Search for the cell housing the specified text and yield its (x, y) center coordinate. 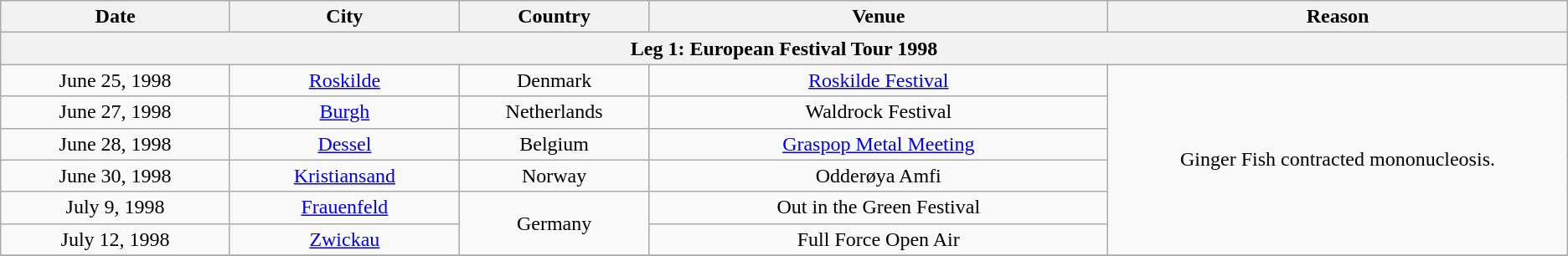
Venue (879, 17)
Zwickau (344, 239)
June 30, 1998 (116, 176)
Denmark (554, 80)
Burgh (344, 112)
Leg 1: European Festival Tour 1998 (784, 49)
June 27, 1998 (116, 112)
Out in the Green Festival (879, 207)
Netherlands (554, 112)
City (344, 17)
Roskilde (344, 80)
Germany (554, 223)
Kristiansand (344, 176)
Date (116, 17)
Belgium (554, 144)
Country (554, 17)
Full Force Open Air (879, 239)
Ginger Fish contracted mononucleosis. (1338, 160)
Roskilde Festival (879, 80)
July 12, 1998 (116, 239)
Reason (1338, 17)
Waldrock Festival (879, 112)
July 9, 1998 (116, 207)
Odderøya Amfi (879, 176)
Graspop Metal Meeting (879, 144)
June 28, 1998 (116, 144)
Dessel (344, 144)
June 25, 1998 (116, 80)
Frauenfeld (344, 207)
Norway (554, 176)
